Detect which cell encompasses the target text, then output its (x, y) center coordinate. 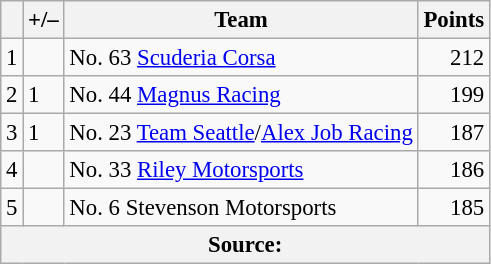
No. 6 Stevenson Motorsports (241, 208)
No. 44 Magnus Racing (241, 95)
Points (454, 20)
2 (12, 95)
185 (454, 208)
186 (454, 170)
No. 33 Riley Motorsports (241, 170)
5 (12, 208)
3 (12, 133)
Team (241, 20)
+/– (44, 20)
Source: (246, 245)
No. 23 Team Seattle/Alex Job Racing (241, 133)
No. 63 Scuderia Corsa (241, 58)
187 (454, 133)
4 (12, 170)
212 (454, 58)
199 (454, 95)
